Search for the cell housing the specified text and yield its (x, y) center coordinate. 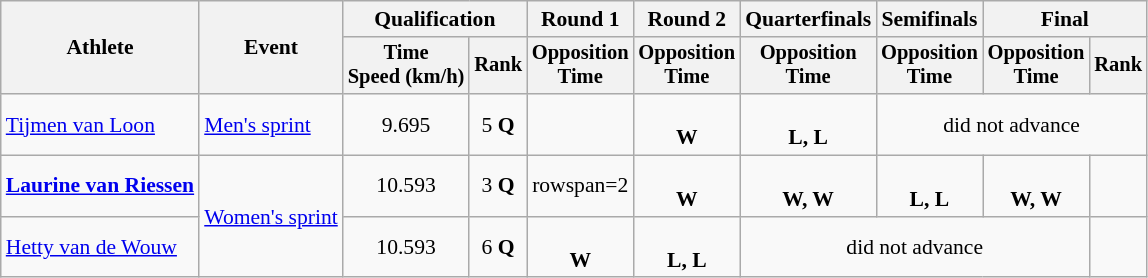
Round 2 (686, 19)
6 Q (498, 248)
Men's sprint (271, 124)
Athlete (100, 48)
Round 1 (580, 19)
5 Q (498, 124)
Hetty van de Wouw (100, 248)
9.695 (406, 124)
rowspan=2 (580, 186)
Semifinals (930, 19)
3 Q (498, 186)
Quarterfinals (808, 19)
Final (1065, 19)
Women's sprint (271, 217)
Qualification (435, 19)
Tijmen van Loon (100, 124)
Laurine van Riessen (100, 186)
Event (271, 48)
TimeSpeed (km/h) (406, 66)
